Find where the given text appears and provide that cell's center as (X, Y) coordinate. 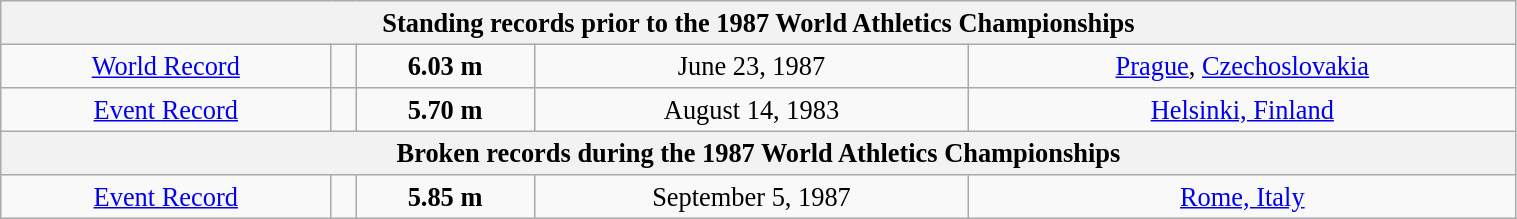
June 23, 1987 (751, 66)
5.85 m (446, 197)
5.70 m (446, 109)
September 5, 1987 (751, 197)
August 14, 1983 (751, 109)
Helsinki, Finland (1242, 109)
World Record (166, 66)
Broken records during the 1987 World Athletics Championships (758, 153)
6.03 m (446, 66)
Rome, Italy (1242, 197)
Standing records prior to the 1987 World Athletics Championships (758, 22)
Prague, Czechoslovakia (1242, 66)
